Detect which cell encompasses the target text, then output its (X, Y) center coordinate. 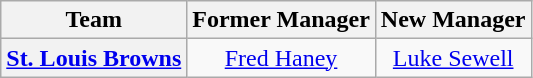
New Manager (453, 20)
Luke Sewell (453, 58)
St. Louis Browns (94, 58)
Fred Haney (282, 58)
Former Manager (282, 20)
Team (94, 20)
